Return (x, y) of the center of cell containing provided text 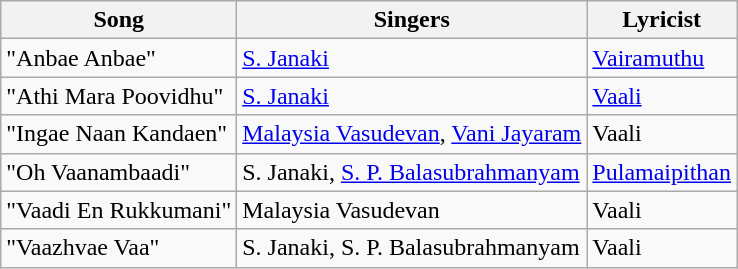
"Anbae Anbae" (119, 58)
Singers (412, 20)
Pulamaipithan (662, 172)
"Ingae Naan Kandaen" (119, 134)
Lyricist (662, 20)
Malaysia Vasudevan (412, 210)
Song (119, 20)
"Vaazhvae Vaa" (119, 248)
"Athi Mara Poovidhu" (119, 96)
"Oh Vaanambaadi" (119, 172)
Malaysia Vasudevan, Vani Jayaram (412, 134)
"Vaadi En Rukkumani" (119, 210)
Vairamuthu (662, 58)
